Detect which cell encompasses the target text, then output its (X, Y) center coordinate. 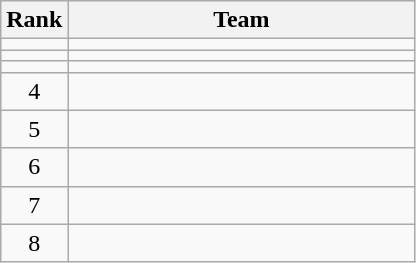
Rank (34, 20)
Team (242, 20)
5 (34, 129)
4 (34, 91)
7 (34, 205)
6 (34, 167)
8 (34, 243)
